For the text-containing cell, return its midpoint in [x, y] coordinate format. 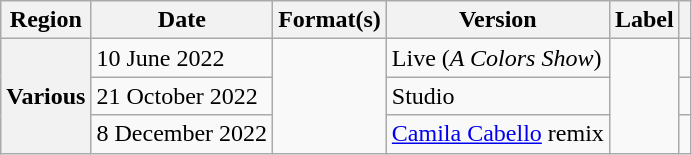
Format(s) [330, 20]
10 June 2022 [182, 58]
Version [498, 20]
Live (A Colors Show) [498, 58]
Studio [498, 96]
Various [46, 96]
Camila Cabello remix [498, 134]
21 October 2022 [182, 96]
Date [182, 20]
Region [46, 20]
8 December 2022 [182, 134]
Label [644, 20]
